Scan for the cell matching the given text and deliver its (X, Y) coordinate at center. 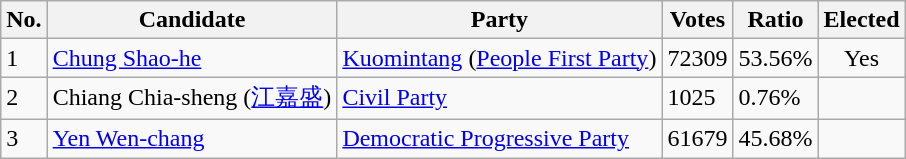
72309 (698, 58)
Yes (862, 58)
61679 (698, 138)
Civil Party (500, 98)
Democratic Progressive Party (500, 138)
Party (500, 20)
1 (24, 58)
No. (24, 20)
3 (24, 138)
0.76% (776, 98)
Votes (698, 20)
Yen Wen-chang (192, 138)
45.68% (776, 138)
53.56% (776, 58)
1025 (698, 98)
Chung Shao-he (192, 58)
Candidate (192, 20)
Ratio (776, 20)
2 (24, 98)
Elected (862, 20)
Kuomintang (People First Party) (500, 58)
Chiang Chia-sheng (江嘉盛) (192, 98)
